Determine the (x, y) coordinate at the center of the cell enclosing the given text.  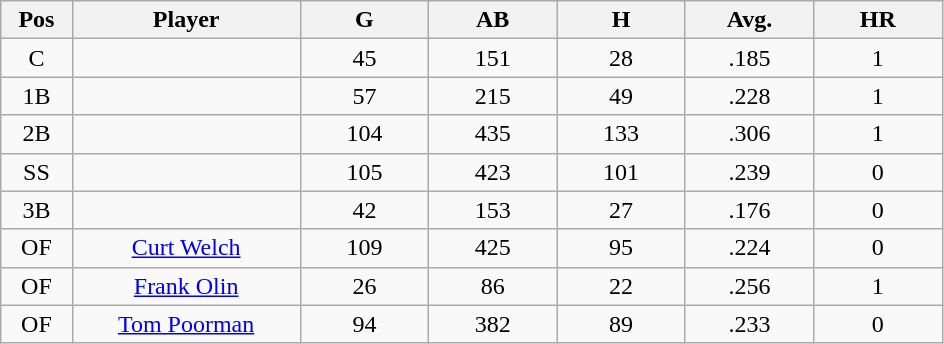
1B (36, 96)
.306 (749, 134)
.176 (749, 210)
423 (493, 172)
HR (878, 20)
Player (186, 20)
94 (364, 324)
151 (493, 58)
104 (364, 134)
G (364, 20)
.256 (749, 286)
45 (364, 58)
133 (621, 134)
Frank Olin (186, 286)
.228 (749, 96)
89 (621, 324)
.233 (749, 324)
435 (493, 134)
57 (364, 96)
153 (493, 210)
3B (36, 210)
Tom Poorman (186, 324)
95 (621, 248)
.224 (749, 248)
AB (493, 20)
Avg. (749, 20)
425 (493, 248)
C (36, 58)
382 (493, 324)
101 (621, 172)
26 (364, 286)
Pos (36, 20)
SS (36, 172)
Curt Welch (186, 248)
215 (493, 96)
.185 (749, 58)
22 (621, 286)
49 (621, 96)
2B (36, 134)
42 (364, 210)
27 (621, 210)
H (621, 20)
109 (364, 248)
28 (621, 58)
86 (493, 286)
105 (364, 172)
.239 (749, 172)
